Scan for the cell matching the given text and deliver its [X, Y] coordinate at center. 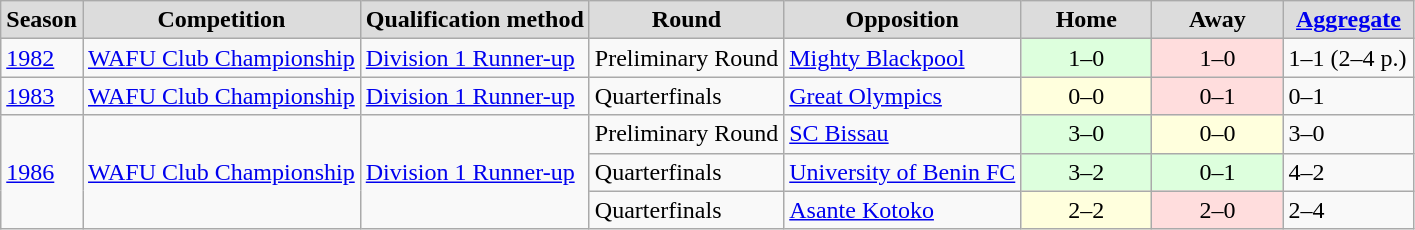
3–2 [1086, 172]
2–2 [1086, 210]
Competition [221, 20]
Round [686, 20]
Qualification method [474, 20]
1982 [42, 58]
Season [42, 20]
2–4 [1348, 210]
2–0 [1218, 210]
Great Olympics [902, 96]
Mighty Blackpool [902, 58]
Opposition [902, 20]
Aggregate [1348, 20]
Home [1086, 20]
1986 [42, 172]
Away [1218, 20]
University of Benin FC [902, 172]
1–1 (2–4 p.) [1348, 58]
Asante Kotoko [902, 210]
1983 [42, 96]
4–2 [1348, 172]
SC Bissau [902, 134]
